Provide the (X, Y) coordinate of the cell's center where the given text is located.  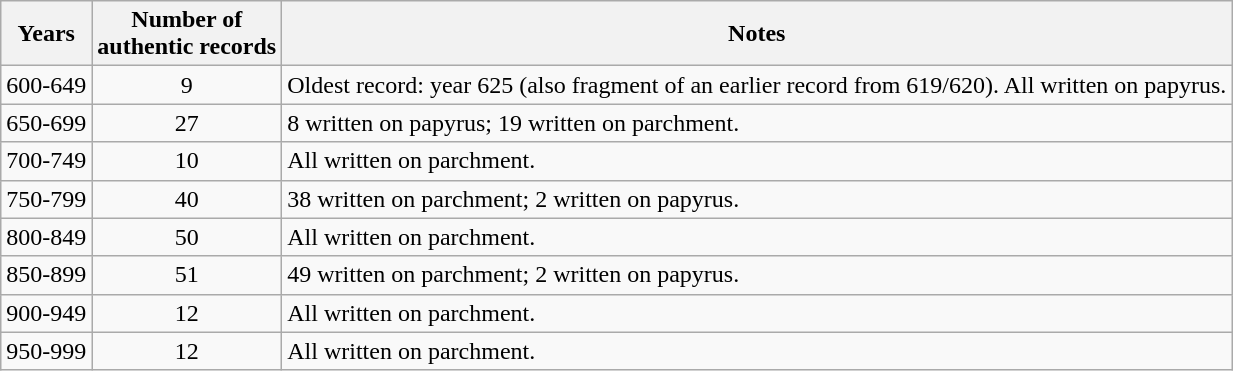
Number ofauthentic records (187, 34)
27 (187, 123)
850-899 (46, 275)
49 written on parchment; 2 written on papyrus. (757, 275)
10 (187, 161)
700-749 (46, 161)
900-949 (46, 313)
650-699 (46, 123)
38 written on parchment; 2 written on papyrus. (757, 199)
Years (46, 34)
8 written on papyrus; 19 written on parchment. (757, 123)
750-799 (46, 199)
9 (187, 85)
Oldest record: year 625 (also fragment of an earlier record from 619/620). All written on papyrus. (757, 85)
800-849 (46, 237)
50 (187, 237)
51 (187, 275)
600-649 (46, 85)
950-999 (46, 351)
Notes (757, 34)
40 (187, 199)
